Capture the cell that displays the provided text and extract its [x, y] central coordinate. 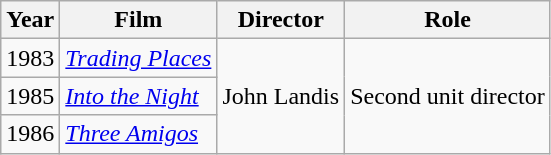
Three Amigos [138, 134]
John Landis [281, 96]
Second unit director [448, 96]
Into the Night [138, 96]
1985 [30, 96]
Film [138, 20]
Trading Places [138, 58]
1983 [30, 58]
Director [281, 20]
1986 [30, 134]
Year [30, 20]
Role [448, 20]
